For the text-containing cell, return its midpoint in (X, Y) coordinate format. 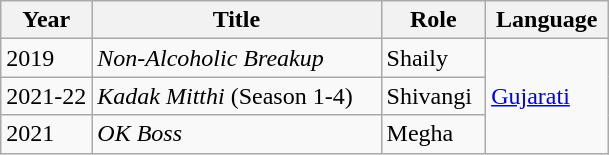
Gujarati (547, 96)
Language (547, 20)
2021-22 (46, 96)
Title (236, 20)
Year (46, 20)
2019 (46, 58)
Shaily (434, 58)
Non-Alcoholic Breakup (236, 58)
Shivangi (434, 96)
Role (434, 20)
Megha (434, 134)
OK Boss (236, 134)
2021 (46, 134)
Kadak Mitthi (Season 1-4) (236, 96)
